Pinpoint the cell where the given text exists, returning its [x, y] midpoint coordinate. 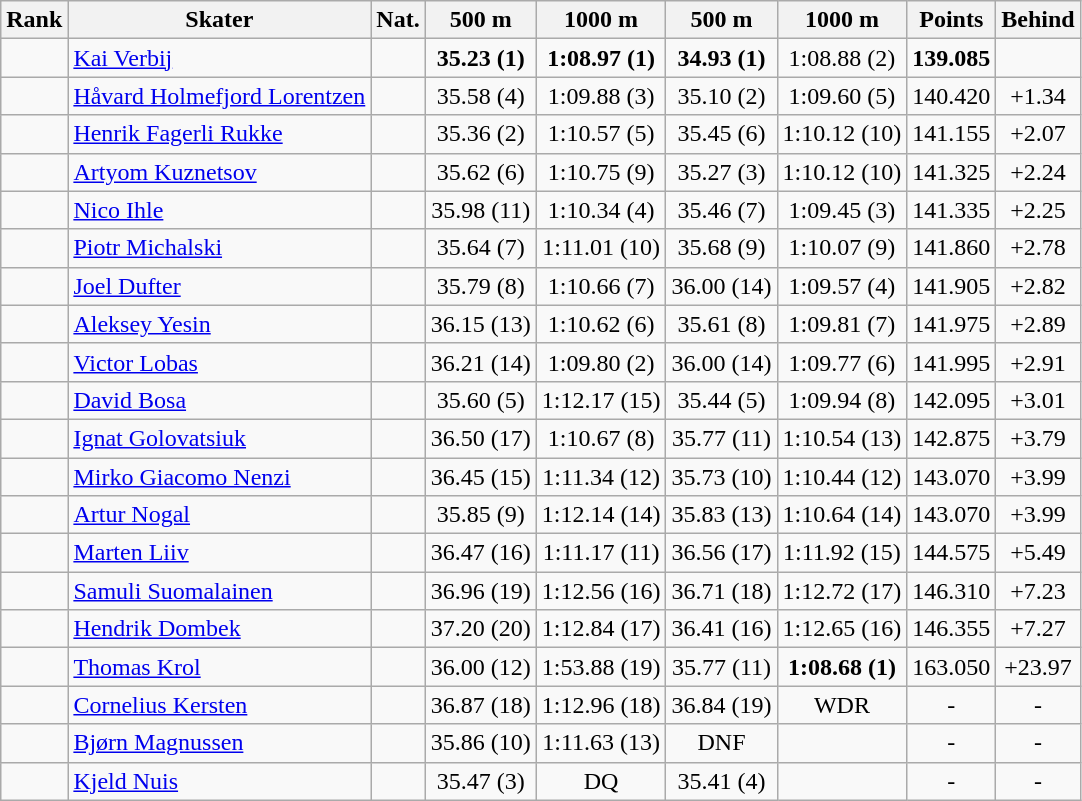
35.86 (10) [480, 743]
+1.34 [1038, 96]
DNF [722, 743]
David Bosa [220, 400]
Nico Ihle [220, 210]
36.87 (18) [480, 705]
1:10.66 (7) [601, 286]
139.085 [952, 58]
146.355 [952, 629]
35.85 (9) [480, 515]
+3.79 [1038, 438]
Samuli Suomalainen [220, 591]
35.73 (10) [722, 477]
+2.07 [1038, 134]
36.50 (17) [480, 438]
Hendrik Dombek [220, 629]
Marten Liiv [220, 553]
+2.78 [1038, 248]
1:12.65 (16) [842, 629]
1:12.56 (16) [601, 591]
35.23 (1) [480, 58]
+2.82 [1038, 286]
1:10.62 (6) [601, 324]
34.93 (1) [722, 58]
WDR [842, 705]
+7.27 [1038, 629]
Ignat Golovatsiuk [220, 438]
1:10.64 (14) [842, 515]
1:10.57 (5) [601, 134]
141.975 [952, 324]
+23.97 [1038, 667]
141.155 [952, 134]
1:08.68 (1) [842, 667]
Rank [34, 20]
36.00 (12) [480, 667]
36.15 (13) [480, 324]
1:11.01 (10) [601, 248]
Nat. [398, 20]
35.62 (6) [480, 172]
1:53.88 (19) [601, 667]
140.420 [952, 96]
Mirko Giacomo Nenzi [220, 477]
1:10.44 (12) [842, 477]
1:12.14 (14) [601, 515]
Joel Dufter [220, 286]
Kai Verbij [220, 58]
163.050 [952, 667]
1:09.88 (3) [601, 96]
37.20 (20) [480, 629]
36.96 (19) [480, 591]
1:09.81 (7) [842, 324]
35.68 (9) [722, 248]
35.27 (3) [722, 172]
Håvard Holmefjord Lorentzen [220, 96]
35.36 (2) [480, 134]
146.310 [952, 591]
36.45 (15) [480, 477]
1:11.34 (12) [601, 477]
142.875 [952, 438]
+7.23 [1038, 591]
1:12.72 (17) [842, 591]
36.47 (16) [480, 553]
1:09.45 (3) [842, 210]
Behind [1038, 20]
35.10 (2) [722, 96]
+2.24 [1038, 172]
Piotr Michalski [220, 248]
35.83 (13) [722, 515]
1:09.80 (2) [601, 362]
35.46 (7) [722, 210]
1:10.67 (8) [601, 438]
1:09.57 (4) [842, 286]
DQ [601, 781]
+3.01 [1038, 400]
1:09.60 (5) [842, 96]
Skater [220, 20]
1:08.88 (2) [842, 58]
1:11.92 (15) [842, 553]
Henrik Fagerli Rukke [220, 134]
35.58 (4) [480, 96]
1:09.94 (8) [842, 400]
35.98 (11) [480, 210]
Artyom Kuznetsov [220, 172]
+2.25 [1038, 210]
36.41 (16) [722, 629]
35.44 (5) [722, 400]
Artur Nogal [220, 515]
1:10.54 (13) [842, 438]
36.21 (14) [480, 362]
+2.89 [1038, 324]
Cornelius Kersten [220, 705]
+2.91 [1038, 362]
Thomas Krol [220, 667]
Aleksey Yesin [220, 324]
1:11.63 (13) [601, 743]
141.995 [952, 362]
Points [952, 20]
35.41 (4) [722, 781]
35.45 (6) [722, 134]
+5.49 [1038, 553]
144.575 [952, 553]
141.325 [952, 172]
35.61 (8) [722, 324]
141.905 [952, 286]
141.335 [952, 210]
1:10.75 (9) [601, 172]
1:09.77 (6) [842, 362]
142.095 [952, 400]
1:11.17 (11) [601, 553]
Bjørn Magnussen [220, 743]
36.71 (18) [722, 591]
35.64 (7) [480, 248]
35.60 (5) [480, 400]
141.860 [952, 248]
35.47 (3) [480, 781]
1:10.34 (4) [601, 210]
1:08.97 (1) [601, 58]
1:12.84 (17) [601, 629]
Victor Lobas [220, 362]
1:12.96 (18) [601, 705]
1:12.17 (15) [601, 400]
1:10.07 (9) [842, 248]
Kjeld Nuis [220, 781]
36.84 (19) [722, 705]
36.56 (17) [722, 553]
35.79 (8) [480, 286]
